Output the (x, y) coordinate of the center of the cell containing the given text.  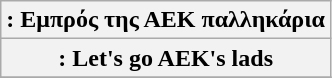
: Εμπρός της ΑΕΚ παλληκάρια (166, 20)
: Let's go AEK's lads (166, 58)
